For the text-containing cell, return its midpoint in (x, y) coordinate format. 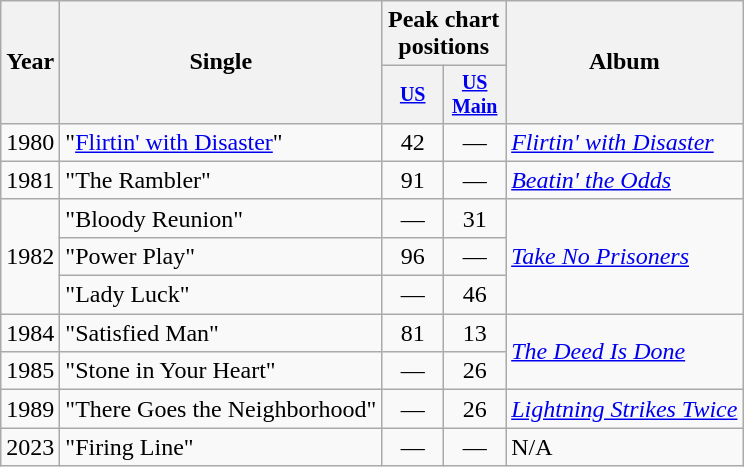
1984 (30, 333)
Beatin' the Odds (624, 180)
1980 (30, 142)
96 (413, 256)
Year (30, 62)
81 (413, 333)
13 (475, 333)
"Lady Luck" (221, 295)
Flirtin' with Disaster (624, 142)
The Deed Is Done (624, 352)
N/A (624, 447)
1985 (30, 371)
"Power Play" (221, 256)
1982 (30, 256)
2023 (30, 447)
US Main (475, 94)
"The Rambler" (221, 180)
Single (221, 62)
"Firing Line" (221, 447)
91 (413, 180)
42 (413, 142)
"Satisfied Man" (221, 333)
Peak chart positions (444, 34)
Take No Prisoners (624, 256)
46 (475, 295)
Lightning Strikes Twice (624, 409)
"There Goes the Neighborhood" (221, 409)
"Bloody Reunion" (221, 218)
Album (624, 62)
1989 (30, 409)
"Flirtin' with Disaster" (221, 142)
1981 (30, 180)
"Stone in Your Heart" (221, 371)
31 (475, 218)
US (413, 94)
